Pinpoint the cell where the given text exists, returning its [X, Y] midpoint coordinate. 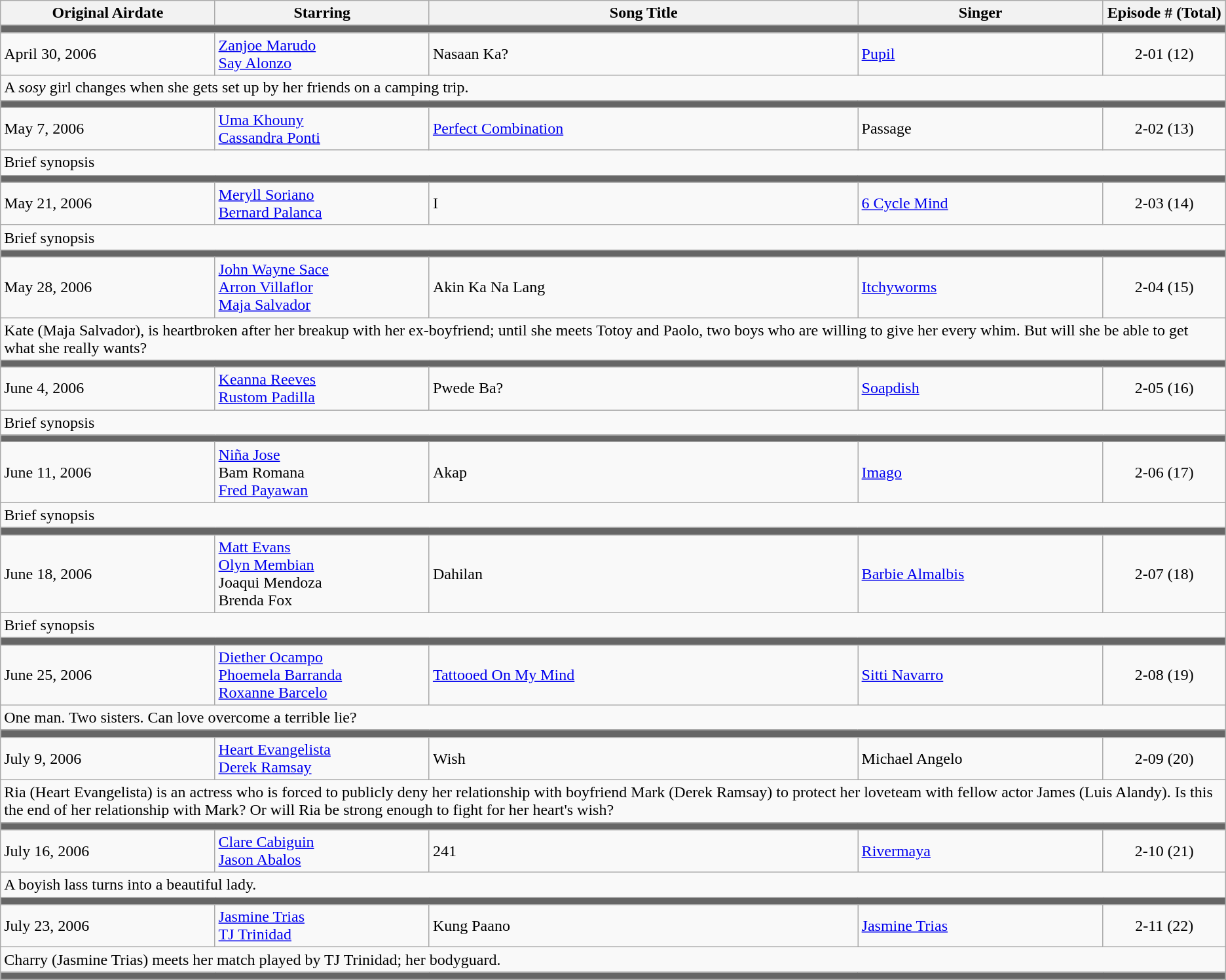
Pwede Ba? [643, 389]
Akap [643, 472]
Kung Paano [643, 926]
2-02 (13) [1164, 128]
Tattooed On My Mind [643, 675]
Matt EvansOlyn MembianJoaqui MendozaBrenda Fox [322, 574]
Original Airdate [107, 13]
Keanna Reeves Rustom Padilla [322, 389]
Heart EvangelistaDerek Ramsay [322, 759]
Dahilan [643, 574]
Soapdish [980, 389]
A sosy girl changes when she gets set up by her friends on a camping trip. [613, 88]
Starring [322, 13]
I [643, 203]
Zanjoe Marudo Say Alonzo [322, 54]
Michael Angelo [980, 759]
2-03 (14) [1164, 203]
Nasaan Ka? [643, 54]
John Wayne Sace Arron VillaflorMaja Salvador [322, 287]
A boyish lass turns into a beautiful lady. [613, 885]
Song Title [643, 13]
July 9, 2006 [107, 759]
Diether OcampoPhoemela BarrandaRoxanne Barcelo [322, 675]
2-01 (12) [1164, 54]
2-07 (18) [1164, 574]
2-06 (17) [1164, 472]
Barbie Almalbis [980, 574]
May 28, 2006 [107, 287]
Jasmine TriasTJ Trinidad [322, 926]
July 16, 2006 [107, 852]
One man. Two sisters. Can love overcome a terrible lie? [613, 717]
Niña Jose Bam Romana Fred Payawan [322, 472]
Akin Ka Na Lang [643, 287]
Pupil [980, 54]
May 21, 2006 [107, 203]
Sitti Navarro [980, 675]
Charry (Jasmine Trias) meets her match played by TJ Trinidad; her bodyguard. [613, 960]
Imago [980, 472]
Rivermaya [980, 852]
Singer [980, 13]
Episode # (Total) [1164, 13]
2-05 (16) [1164, 389]
Jasmine Trias [980, 926]
June 11, 2006 [107, 472]
Itchyworms [980, 287]
241 [643, 852]
2-04 (15) [1164, 287]
June 4, 2006 [107, 389]
Uma Khouny Cassandra Ponti [322, 128]
2-09 (20) [1164, 759]
May 7, 2006 [107, 128]
July 23, 2006 [107, 926]
2-10 (21) [1164, 852]
2-11 (22) [1164, 926]
Wish [643, 759]
Perfect Combination [643, 128]
April 30, 2006 [107, 54]
June 25, 2006 [107, 675]
June 18, 2006 [107, 574]
6 Cycle Mind [980, 203]
Meryll Soriano Bernard Palanca [322, 203]
Clare CabiguinJason Abalos [322, 852]
Passage [980, 128]
2-08 (19) [1164, 675]
